Locate the cell with the specified text and output its [x, y] center coordinate. 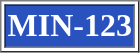
MIN-123 [69, 26]
